Determine the (x, y) coordinate at the center of the cell enclosing the given text.  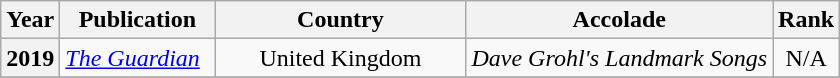
Accolade (620, 20)
Country (340, 20)
Dave Grohl's Landmark Songs (620, 58)
N/A (806, 58)
Year (30, 20)
Publication (138, 20)
2019 (30, 58)
Rank (806, 20)
The Guardian (138, 58)
United Kingdom (340, 58)
